Return the (x, y) coordinate for the center point of the cell that contains the specified text.  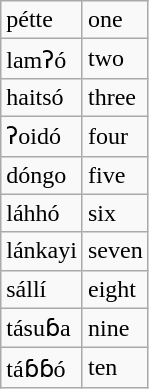
tásuɓa (42, 328)
two (115, 59)
four (115, 136)
láhhó (42, 213)
ʔoidó (42, 136)
three (115, 97)
ten (115, 368)
lamʔó (42, 59)
eight (115, 289)
dóngo (42, 175)
táɓɓó (42, 368)
one (115, 20)
lánkayi (42, 251)
nine (115, 328)
haitsó (42, 97)
seven (115, 251)
pétte (42, 20)
five (115, 175)
six (115, 213)
sállí (42, 289)
